Output the (X, Y) coordinate of the center of the cell containing the given text.  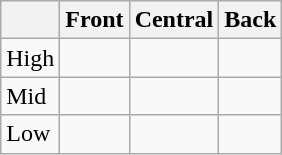
Back (250, 20)
Front (94, 20)
Low (30, 134)
Mid (30, 96)
High (30, 58)
Central (174, 20)
